Return (X, Y) of the center of cell containing provided text 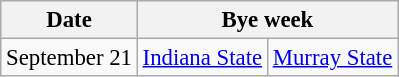
Indiana State (202, 58)
September 21 (69, 58)
Date (69, 20)
Bye week (267, 20)
Murray State (332, 58)
